Detect which cell encompasses the target text, then output its [X, Y] center coordinate. 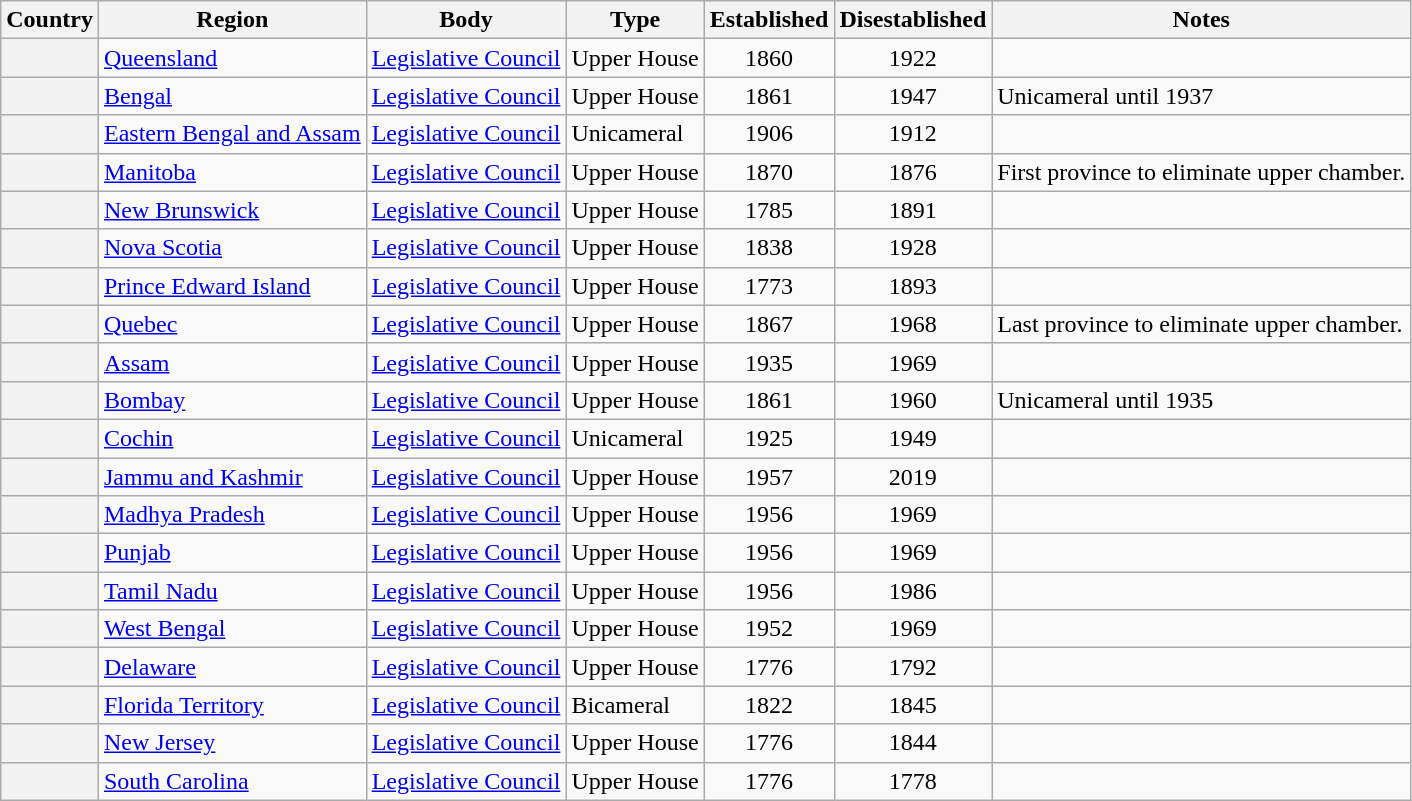
1893 [913, 286]
Bengal [232, 96]
1957 [769, 477]
Jammu and Kashmir [232, 477]
1960 [913, 400]
1949 [913, 438]
1906 [769, 134]
1891 [913, 210]
Queensland [232, 58]
Florida Territory [232, 705]
New Brunswick [232, 210]
1867 [769, 324]
Quebec [232, 324]
Notes [1202, 20]
Region [232, 20]
1822 [769, 705]
Last province to eliminate upper chamber. [1202, 324]
Unicameral until 1935 [1202, 400]
Assam [232, 362]
1935 [769, 362]
1986 [913, 591]
Manitoba [232, 172]
Tamil Nadu [232, 591]
Country [50, 20]
Bicameral [635, 705]
New Jersey [232, 743]
Punjab [232, 553]
Disestablished [913, 20]
1845 [913, 705]
Madhya Pradesh [232, 515]
1778 [913, 781]
1928 [913, 248]
Type [635, 20]
1922 [913, 58]
1773 [769, 286]
Cochin [232, 438]
1860 [769, 58]
Prince Edward Island [232, 286]
1870 [769, 172]
1912 [913, 134]
1785 [769, 210]
1838 [769, 248]
Delaware [232, 667]
1844 [913, 743]
First province to eliminate upper chamber. [1202, 172]
1925 [769, 438]
1876 [913, 172]
Eastern Bengal and Assam [232, 134]
1947 [913, 96]
West Bengal [232, 629]
Body [466, 20]
2019 [913, 477]
1968 [913, 324]
South Carolina [232, 781]
1952 [769, 629]
Bombay [232, 400]
Nova Scotia [232, 248]
Established [769, 20]
Unicameral until 1937 [1202, 96]
1792 [913, 667]
